Provide the (X, Y) coordinate of the cell's center where the given text is located.  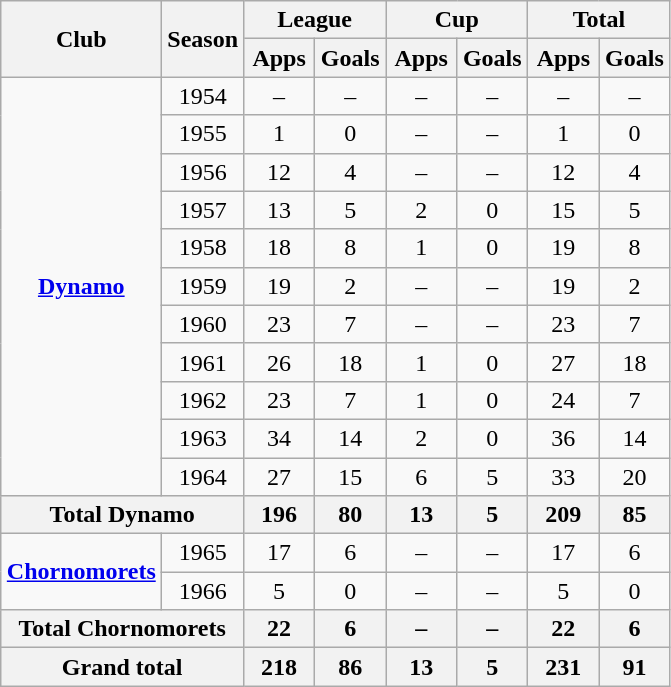
1959 (203, 286)
231 (564, 667)
1961 (203, 362)
Club (82, 39)
20 (634, 477)
1960 (203, 324)
1957 (203, 210)
209 (564, 515)
Total Dynamo (122, 515)
1954 (203, 96)
1955 (203, 134)
34 (280, 438)
1958 (203, 248)
League (315, 20)
196 (280, 515)
1956 (203, 172)
Dynamo (82, 286)
91 (634, 667)
1962 (203, 400)
1965 (203, 553)
1966 (203, 591)
Total Chornomorets (122, 629)
1964 (203, 477)
1963 (203, 438)
Cup (457, 20)
85 (634, 515)
218 (280, 667)
80 (350, 515)
86 (350, 667)
Season (203, 39)
26 (280, 362)
Chornomorets (82, 572)
24 (564, 400)
33 (564, 477)
Grand total (122, 667)
Total (599, 20)
36 (564, 438)
